Detect which cell encompasses the target text, then output its [x, y] center coordinate. 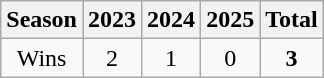
2 [112, 58]
1 [172, 58]
3 [292, 58]
2025 [230, 20]
0 [230, 58]
2024 [172, 20]
Season [42, 20]
2023 [112, 20]
Wins [42, 58]
Total [292, 20]
